Provide the (X, Y) coordinate of the cell's center where the given text is located.  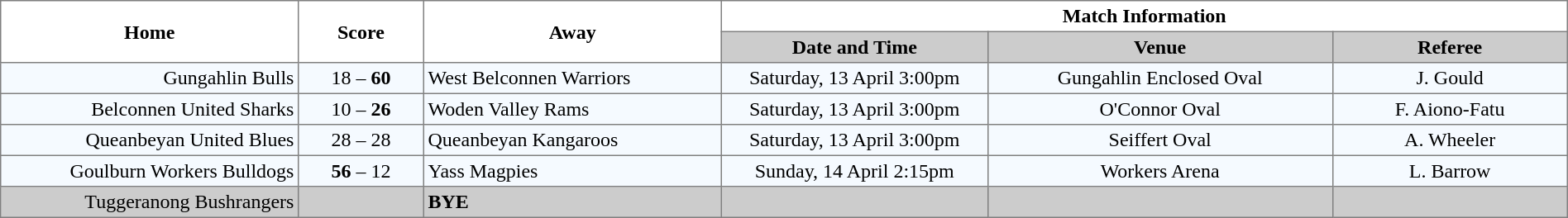
28 – 28 (361, 140)
Date and Time (854, 47)
Tuggeranong Bushrangers (150, 202)
Yass Magpies (572, 171)
A. Wheeler (1450, 140)
Seiffert Oval (1159, 140)
Queanbeyan Kangaroos (572, 140)
Venue (1159, 47)
Away (572, 31)
Score (361, 31)
Referee (1450, 47)
BYE (572, 202)
10 – 26 (361, 109)
Workers Arena (1159, 171)
Home (150, 31)
J. Gould (1450, 78)
Goulburn Workers Bulldogs (150, 171)
Gungahlin Enclosed Oval (1159, 78)
Gungahlin Bulls (150, 78)
O'Connor Oval (1159, 109)
Sunday, 14 April 2:15pm (854, 171)
18 – 60 (361, 78)
West Belconnen Warriors (572, 78)
Belconnen United Sharks (150, 109)
L. Barrow (1450, 171)
Queanbeyan United Blues (150, 140)
F. Aiono-Fatu (1450, 109)
56 – 12 (361, 171)
Woden Valley Rams (572, 109)
Match Information (1145, 17)
